For the text-containing cell, return its midpoint in [x, y] coordinate format. 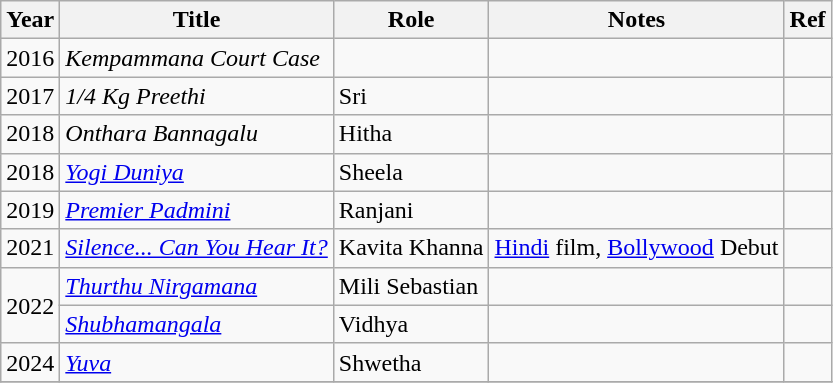
Title [196, 20]
1/4 Kg Preethi [196, 96]
Hindi film, Bollywood Debut [636, 248]
Sheela [411, 172]
Premier Padmini [196, 210]
2017 [30, 96]
Kempammana Court Case [196, 58]
Onthara Bannagalu [196, 134]
Silence... Can You Hear It? [196, 248]
Year [30, 20]
Hitha [411, 134]
Shubhamangala [196, 324]
Thurthu Nirgamana [196, 286]
2016 [30, 58]
Yuva [196, 362]
2019 [30, 210]
2021 [30, 248]
Mili Sebastian [411, 286]
Kavita Khanna [411, 248]
Yogi Duniya [196, 172]
2022 [30, 305]
Ref [808, 20]
Shwetha [411, 362]
Sri [411, 96]
Ranjani [411, 210]
Role [411, 20]
Vidhya [411, 324]
2024 [30, 362]
Notes [636, 20]
